Find where the given text appears and provide that cell's center as (x, y) coordinate. 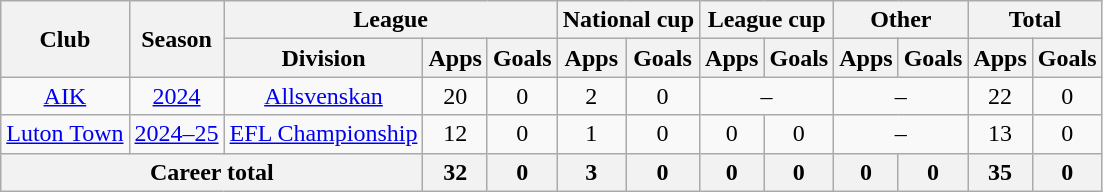
Other (901, 20)
Luton Town (65, 134)
Season (176, 39)
Total (1035, 20)
2 (591, 96)
League (390, 20)
35 (1000, 172)
League cup (767, 20)
1 (591, 134)
2024–25 (176, 134)
Club (65, 39)
National cup (628, 20)
3 (591, 172)
12 (455, 134)
2024 (176, 96)
EFL Championship (324, 134)
22 (1000, 96)
Division (324, 58)
Career total (212, 172)
20 (455, 96)
Allsvenskan (324, 96)
13 (1000, 134)
32 (455, 172)
AIK (65, 96)
